Detect which cell encompasses the target text, then output its [X, Y] center coordinate. 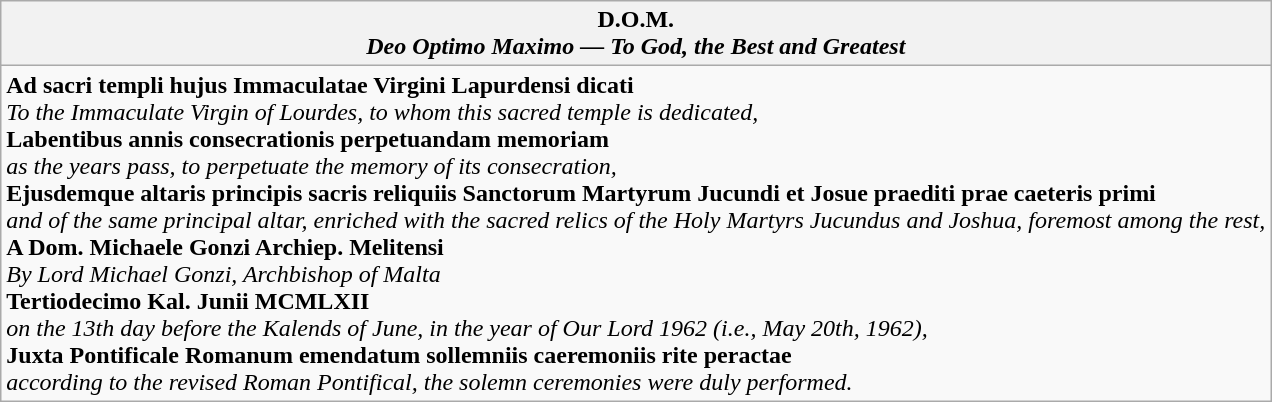
D.O.M.Deo Optimo Maximo — To God, the Best and Greatest [636, 34]
